Find where the given text appears and provide that cell's center as (x, y) coordinate. 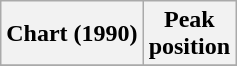
Peakposition (189, 34)
Chart (1990) (72, 34)
